Search for the cell housing the specified text and yield its [x, y] center coordinate. 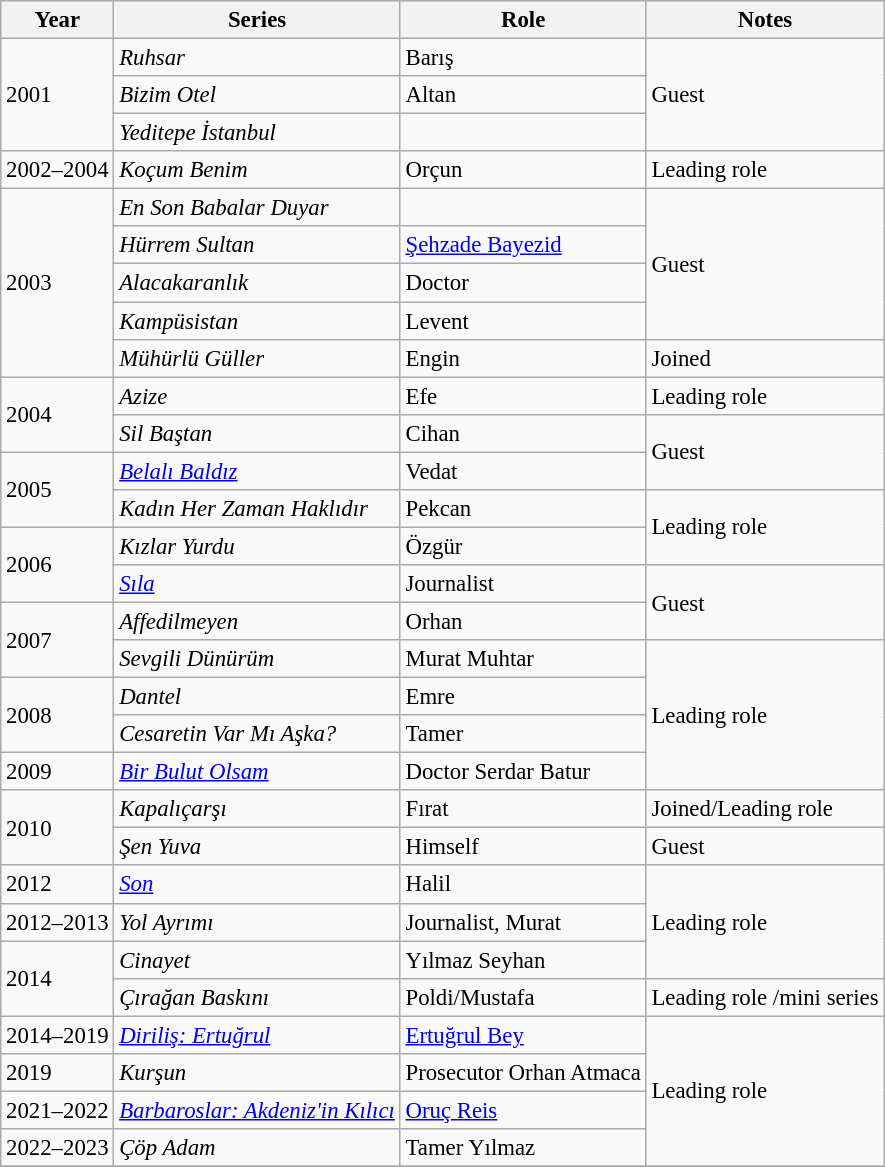
2006 [58, 564]
Notes [765, 20]
Alacakaranlık [257, 283]
Series [257, 20]
2019 [58, 1073]
Bizim Otel [257, 95]
Levent [523, 321]
Role [523, 20]
Çırağan Baskını [257, 997]
Joined [765, 358]
Belalı Baldız [257, 471]
Cihan [523, 433]
Doctor Serdar Batur [523, 772]
2005 [58, 490]
2002–2004 [58, 170]
Cesaretin Var Mı Aşka? [257, 734]
Affedilmeyen [257, 621]
Sil Baştan [257, 433]
Koçum Benim [257, 170]
Sevgili Dünürüm [257, 659]
Halil [523, 885]
Çöp Adam [257, 1148]
Year [58, 20]
Kapalıçarşı [257, 809]
2009 [58, 772]
En Son Babalar Duyar [257, 208]
Tamer Yılmaz [523, 1148]
Poldi/Mustafa [523, 997]
Pekcan [523, 509]
Altan [523, 95]
Yeditepe İstanbul [257, 133]
Fırat [523, 809]
2004 [58, 414]
Efe [523, 396]
2022–2023 [58, 1148]
2014 [58, 978]
2010 [58, 828]
Emre [523, 697]
Yol Ayrımı [257, 922]
Journalist, Murat [523, 922]
Journalist [523, 584]
2021–2022 [58, 1110]
Cinayet [257, 960]
Orçun [523, 170]
Şen Yuva [257, 847]
2014–2019 [58, 1035]
Barbaroslar: Akdeniz'in Kılıcı [257, 1110]
Doctor [523, 283]
2012 [58, 885]
Kızlar Yurdu [257, 546]
2008 [58, 716]
Mühürlü Güller [257, 358]
Son [257, 885]
Bir Bulut Olsam [257, 772]
Vedat [523, 471]
Kampüsistan [257, 321]
2012–2013 [58, 922]
Joined/Leading role [765, 809]
Orhan [523, 621]
2007 [58, 640]
Tamer [523, 734]
Ruhsar [257, 58]
Kadın Her Zaman Haklıdır [257, 509]
Murat Muhtar [523, 659]
Ertuğrul Bey [523, 1035]
Yılmaz Seyhan [523, 960]
Sıla [257, 584]
Leading role /mini series [765, 997]
Himself [523, 847]
Oruç Reis [523, 1110]
2001 [58, 96]
Hürrem Sultan [257, 245]
Dantel [257, 697]
Şehzade Bayezid [523, 245]
Kurşun [257, 1073]
2003 [58, 283]
Özgür [523, 546]
Prosecutor Orhan Atmaca [523, 1073]
Azize [257, 396]
Diriliş: Ertuğrul [257, 1035]
Barış [523, 58]
Engin [523, 358]
